Search for the cell housing the specified text and yield its [x, y] center coordinate. 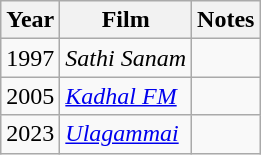
2023 [30, 134]
Film [126, 20]
2005 [30, 96]
Year [30, 20]
Kadhal FM [126, 96]
Ulagammai [126, 134]
Sathi Sanam [126, 58]
1997 [30, 58]
Notes [226, 20]
